Locate the cell with the specified text and output its (x, y) center coordinate. 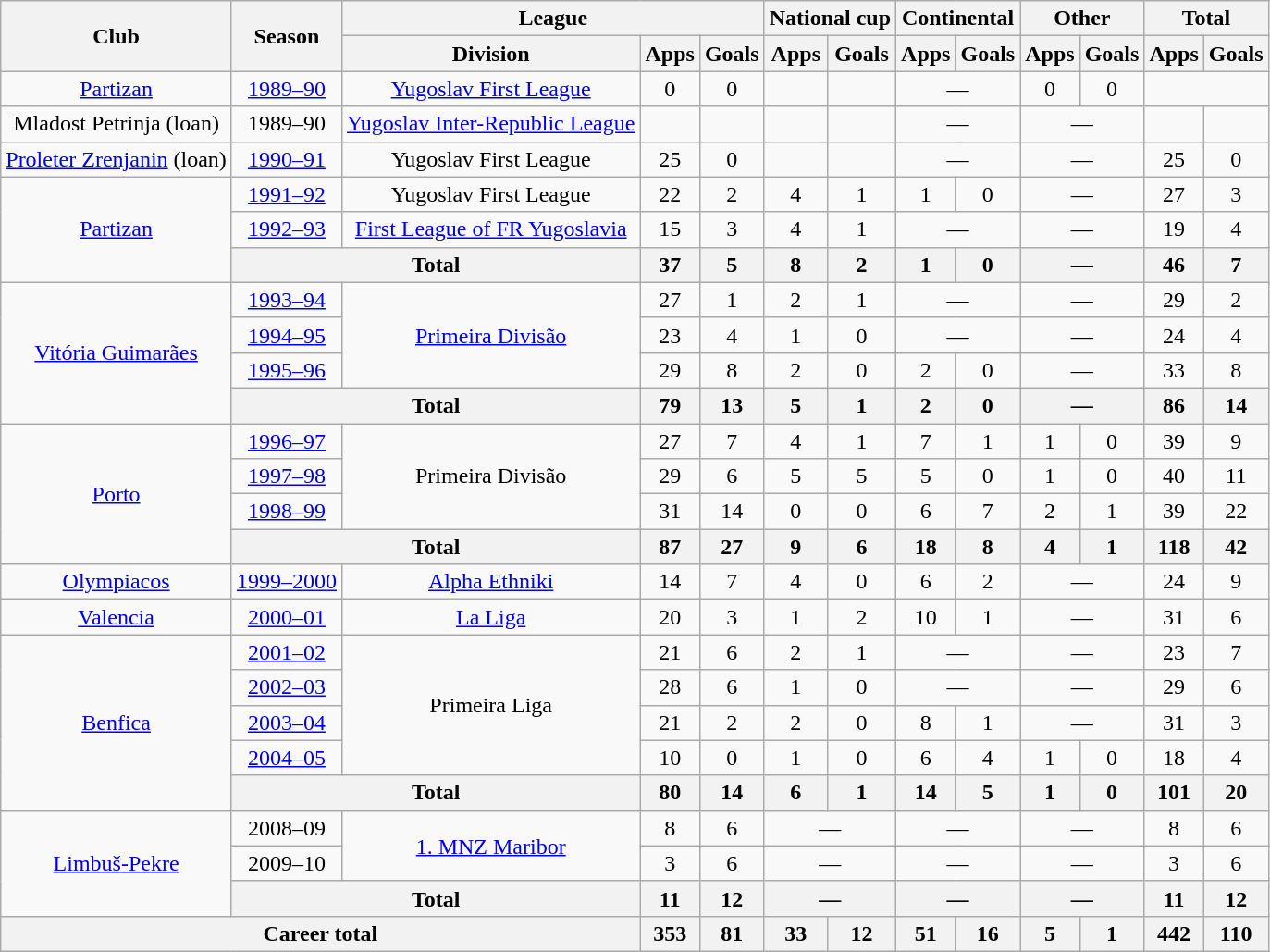
442 (1174, 933)
42 (1236, 547)
46 (1174, 265)
79 (670, 405)
Valencia (117, 617)
353 (670, 933)
Olympiacos (117, 582)
19 (1174, 229)
101 (1174, 793)
110 (1236, 933)
1994–95 (287, 335)
Season (287, 36)
40 (1174, 476)
Club (117, 36)
La Liga (490, 617)
37 (670, 265)
86 (1174, 405)
2004–05 (287, 758)
First League of FR Yugoslavia (490, 229)
2001–02 (287, 652)
Vitória Guimarães (117, 352)
Porto (117, 494)
National cup (830, 19)
Yugoslav Inter-Republic League (490, 124)
2000–01 (287, 617)
2003–04 (287, 723)
1993–94 (287, 300)
Division (490, 54)
League (553, 19)
Alpha Ethniki (490, 582)
28 (670, 687)
Proleter Zrenjanin (loan) (117, 159)
Continental (958, 19)
1. MNZ Maribor (490, 846)
Limbuš-Pekre (117, 863)
Benfica (117, 723)
1991–92 (287, 194)
1998–99 (287, 512)
Mladost Petrinja (loan) (117, 124)
80 (670, 793)
81 (732, 933)
Career total (320, 933)
Primeira Liga (490, 705)
2002–03 (287, 687)
2009–10 (287, 863)
15 (670, 229)
1999–2000 (287, 582)
16 (988, 933)
1990–91 (287, 159)
1992–93 (287, 229)
87 (670, 547)
1997–98 (287, 476)
51 (926, 933)
1995–96 (287, 370)
2008–09 (287, 828)
1996–97 (287, 441)
118 (1174, 547)
13 (732, 405)
Other (1082, 19)
